For the text-containing cell, return its midpoint in (x, y) coordinate format. 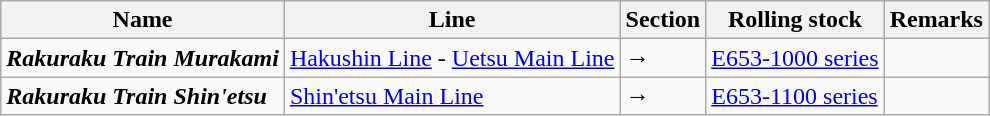
Rolling stock (795, 20)
Shin'etsu Main Line (452, 96)
E653-1100 series (795, 96)
Hakushin Line - Uetsu Main Line (452, 58)
E653-1000 series (795, 58)
Line (452, 20)
Remarks (936, 20)
Section (663, 20)
Name (143, 20)
Rakuraku Train Murakami (143, 58)
Rakuraku Train Shin'etsu (143, 96)
